Search for the cell housing the specified text and yield its (X, Y) center coordinate. 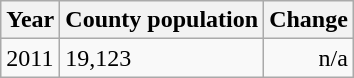
County population (162, 20)
n/a (309, 58)
19,123 (162, 58)
Year (30, 20)
Change (309, 20)
2011 (30, 58)
